Identify which cell holds the provided text, then report its [X, Y] central coordinate. 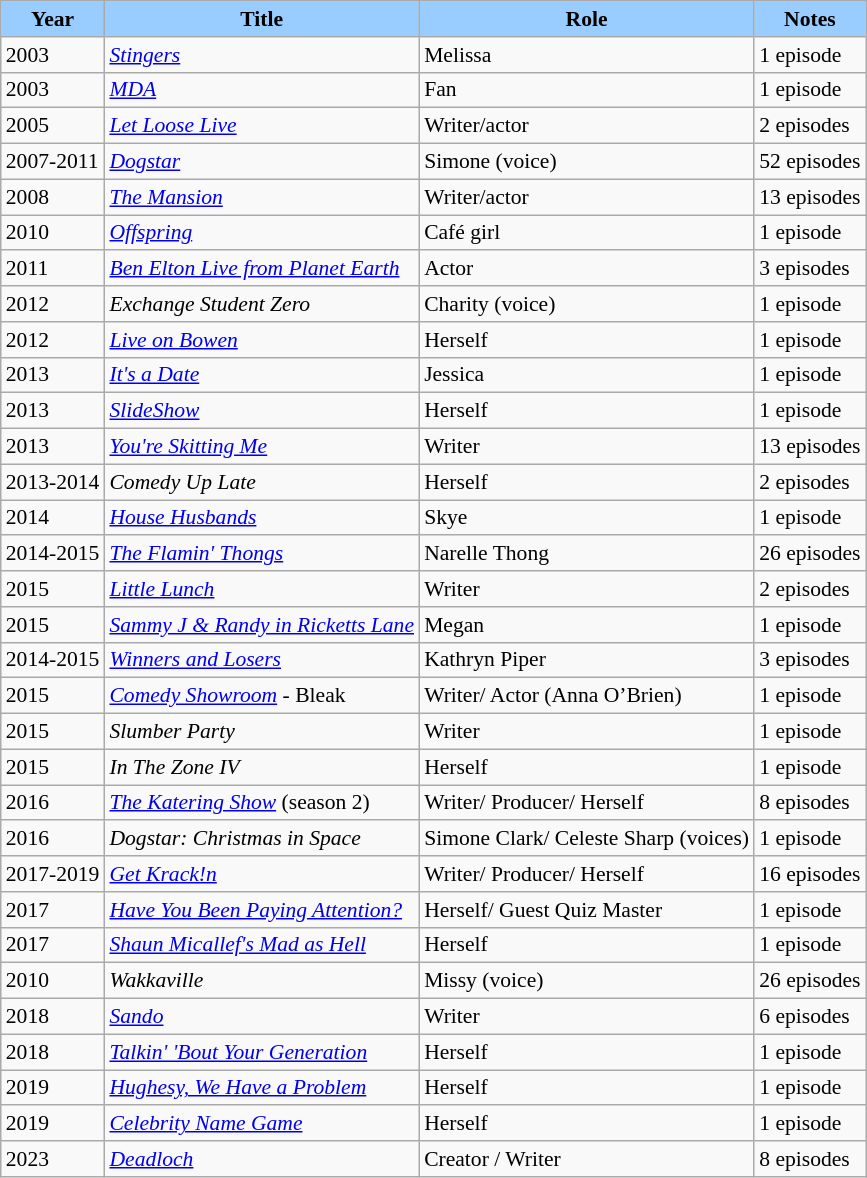
52 episodes [810, 162]
Slumber Party [262, 732]
The Katering Show (season 2) [262, 803]
Let Loose Live [262, 126]
Sammy J & Randy in Ricketts Lane [262, 625]
2014 [53, 518]
Have You Been Paying Attention? [262, 910]
Writer/ Actor (Anna O’Brien) [586, 696]
Comedy Showroom - Bleak [262, 696]
Shaun Micallef's Mad as Hell [262, 945]
Actor [586, 269]
Café girl [586, 233]
You're Skitting Me [262, 447]
Wakkaville [262, 981]
Title [262, 19]
2023 [53, 1159]
MDA [262, 90]
Creator / Writer [586, 1159]
It's a Date [262, 375]
Notes [810, 19]
Ben Elton Live from Planet Earth [262, 269]
SlideShow [262, 411]
Little Lunch [262, 589]
The Flamin' Thongs [262, 554]
Herself/ Guest Quiz Master [586, 910]
2011 [53, 269]
2013-2014 [53, 482]
The Mansion [262, 197]
Dogstar: Christmas in Space [262, 839]
Megan [586, 625]
Exchange Student Zero [262, 304]
2007-2011 [53, 162]
Deadloch [262, 1159]
Skye [586, 518]
2008 [53, 197]
Offspring [262, 233]
Dogstar [262, 162]
House Husbands [262, 518]
Celebrity Name Game [262, 1124]
Comedy Up Late [262, 482]
Hughesy, We Have a Problem [262, 1088]
Sando [262, 1017]
Year [53, 19]
Simone (voice) [586, 162]
Role [586, 19]
Charity (voice) [586, 304]
6 episodes [810, 1017]
Missy (voice) [586, 981]
2017-2019 [53, 874]
Stingers [262, 55]
Simone Clark/ Celeste Sharp (voices) [586, 839]
Jessica [586, 375]
Live on Bowen [262, 340]
Fan [586, 90]
Talkin' 'Bout Your Generation [262, 1052]
Narelle Thong [586, 554]
Melissa [586, 55]
Winners and Losers [262, 660]
In The Zone IV [262, 767]
2005 [53, 126]
16 episodes [810, 874]
Kathryn Piper [586, 660]
Get Krack!n [262, 874]
